Capture the cell that displays the provided text and extract its (X, Y) central coordinate. 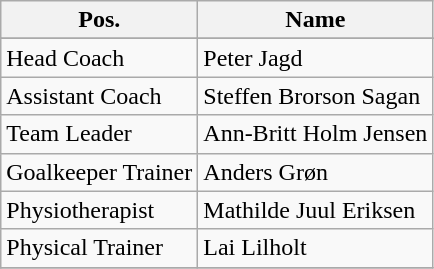
Physiotherapist (100, 210)
Head Coach (100, 58)
Lai Lilholt (316, 248)
Mathilde Juul Eriksen (316, 210)
Physical Trainer (100, 248)
Anders Grøn (316, 172)
Goalkeeper Trainer (100, 172)
Ann-Britt Holm Jensen (316, 134)
Steffen Brorson Sagan (316, 96)
Assistant Coach (100, 96)
Team Leader (100, 134)
Pos. (100, 20)
Peter Jagd (316, 58)
Name (316, 20)
